Search for the cell housing the specified text and yield its (X, Y) center coordinate. 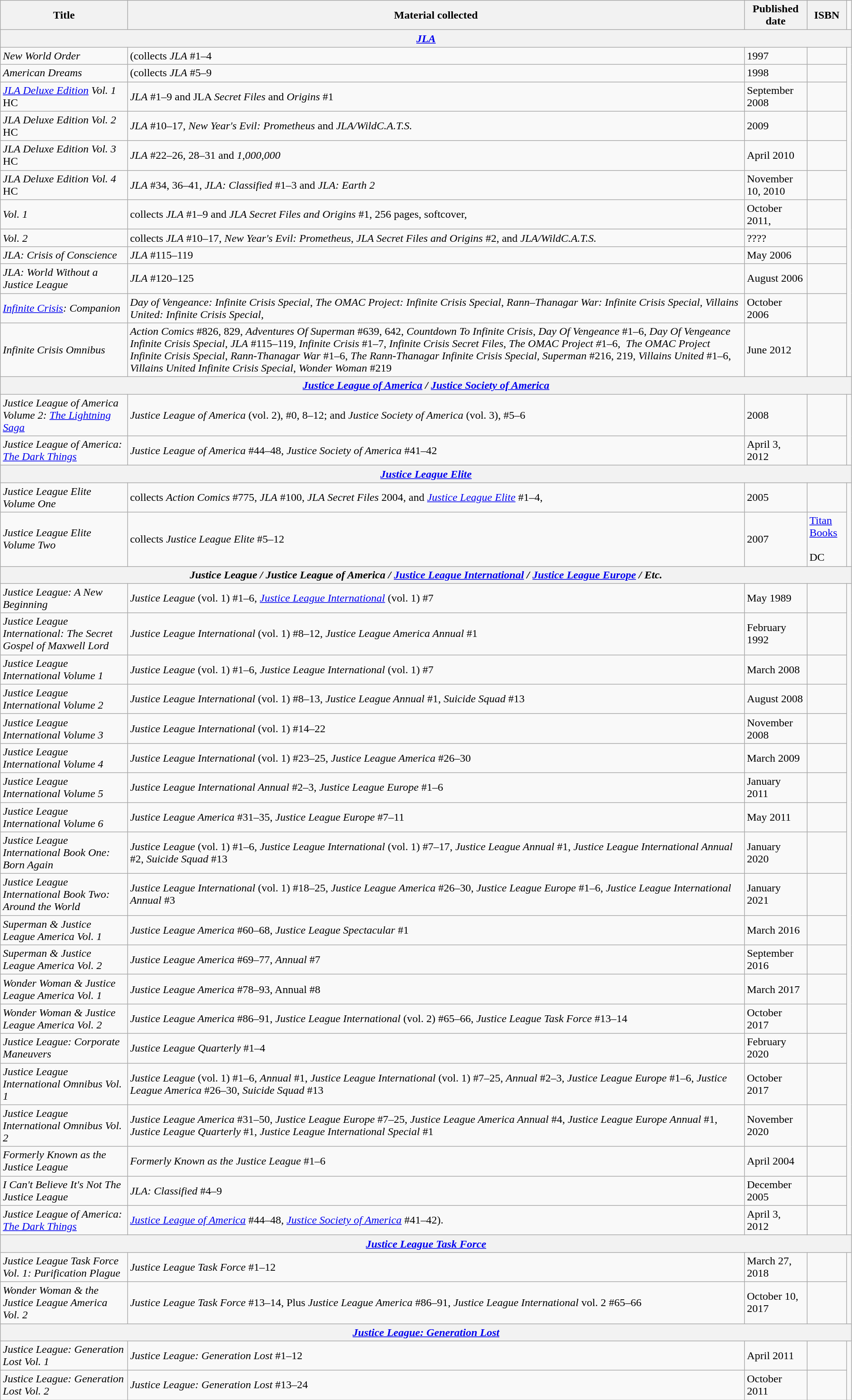
Justice League: Generation Lost Vol. 2 (64, 1385)
March 2016 (776, 930)
Justice League International Omnibus Vol. 1 (64, 1084)
(collects JLA #1–4 (436, 56)
October 2011 (776, 1385)
Infinite Crisis: Companion (64, 308)
JLA: Classified #4–9 (436, 1190)
2007 (776, 539)
Justice League Task Force #1–12 (436, 1267)
Justice League International Volume 3 (64, 729)
Justice League International Volume 6 (64, 817)
May 1989 (776, 598)
Justice League America #31–35, Justice League Europe #7–11 (436, 817)
JLA #120–125 (436, 279)
Justice League International (vol. 1) #8–13, Justice League Annual #1, Suicide Squad #13 (436, 699)
Justice League International (vol. 1) #18–25, Justice League America #26–30, Justice League Europe #1–6, Justice League International Annual #3 (436, 895)
August 2008 (776, 699)
Justice League of America #44–48, Justice Society of America #41–42 (436, 451)
2009 (776, 126)
November 2008 (776, 729)
Material collected (436, 15)
February 2020 (776, 1048)
collects JLA #1–9 and JLA Secret Files and Origins #1, 256 pages, softcover, (436, 214)
1998 (776, 73)
JLA #1–9 and JLA Secret Files and Origins #1 (436, 96)
Wonder Woman & Justice League America Vol. 1 (64, 989)
Justice League Elite (426, 474)
Justice League of America / Justice Society of America (426, 386)
American Dreams (64, 73)
JLA #115–119 (436, 255)
Justice League Elite Volume Two (64, 539)
Justice League International Volume 1 (64, 670)
April 2004 (776, 1161)
Wonder Woman & the Justice League America Vol. 2 (64, 1302)
JLA Deluxe Edition Vol. 2 HC (64, 126)
Justice League America #69–77, Annual #7 (436, 960)
Justice League / Justice League of America / Justice League International / Justice League Europe / Etc. (426, 575)
Formerly Known as the Justice League #1–6 (436, 1161)
May 2011 (776, 817)
March 2008 (776, 670)
Justice League: Generation Lost #13–24 (436, 1385)
Justice League Quarterly #1–4 (436, 1048)
November 10, 2010 (776, 185)
April 2011 (776, 1356)
November 2020 (776, 1126)
September 2008 (776, 96)
September 2016 (776, 960)
Superman & Justice League America Vol. 2 (64, 960)
Justice League: Corporate Maneuvers (64, 1048)
(collects JLA #5–9 (436, 73)
Justice League Task Force (426, 1243)
Justice League International Volume 2 (64, 699)
Justice League: A New Beginning (64, 598)
Justice League Task Force Vol. 1: Purification Plague (64, 1267)
January 2020 (776, 853)
Justice League International Omnibus Vol. 2 (64, 1126)
May 2006 (776, 255)
New World Order (64, 56)
January 2011 (776, 788)
collects Action Comics #775, JLA #100, JLA Secret Files 2004, and Justice League Elite #1–4, (436, 497)
Justice League International Volume 4 (64, 758)
Justice League America #86–91, Justice League International (vol. 2) #65–66, Justice League Task Force #13–14 (436, 1019)
October 2011, (776, 214)
JLA (426, 39)
Justice League: Generation Lost (426, 1332)
Justice League International (vol. 1) #23–25, Justice League America #26–30 (436, 758)
Justice League of America Volume 2: The Lightning Saga (64, 415)
JLA #22–26, 28–31 and 1,000,000 (436, 155)
October 2006 (776, 308)
collects JLA #10–17, New Year's Evil: Prometheus, JLA Secret Files and Origins #2, and JLA/WildC.A.T.S. (436, 238)
Wonder Woman & Justice League America Vol. 2 (64, 1019)
February 1992 (776, 634)
JLA Deluxe Edition Vol. 3 HC (64, 155)
Justice League International Annual #2–3, Justice League Europe #1–6 (436, 788)
June 2012 (776, 350)
collects Justice League Elite #5–12 (436, 539)
JLA Deluxe Edition Vol. 1 HC (64, 96)
JLA: Crisis of Conscience (64, 255)
Justice League Task Force #13–14, Plus Justice League America #86–91, Justice League International vol. 2 #65–66 (436, 1302)
Justice League: Generation Lost #1–12 (436, 1356)
Formerly Known as the Justice League (64, 1161)
Justice League International Volume 5 (64, 788)
I Can't Believe It's Not The Justice League (64, 1190)
Justice League International: The Secret Gospel of Maxwell Lord (64, 634)
Justice League of America #44–48, Justice Society of America #41–42). (436, 1220)
August 2006 (776, 279)
March 2009 (776, 758)
April 2010 (776, 155)
December 2005 (776, 1190)
1997 (776, 56)
JLA: World Without a Justice League (64, 279)
March 2017 (776, 989)
Titan Books DC (827, 539)
Published date (776, 15)
Justice League International (vol. 1) #14–22 (436, 729)
JLA Deluxe Edition Vol. 4 HC (64, 185)
2005 (776, 497)
JLA #34, 36–41, JLA: Classified #1–3 and JLA: Earth 2 (436, 185)
Justice League of America (vol. 2), #0, 8–12; and Justice Society of America (vol. 3), #5–6 (436, 415)
ISBN (827, 15)
2008 (776, 415)
???? (776, 238)
JLA #10–17, New Year's Evil: Prometheus and JLA/WildC.A.T.S. (436, 126)
Justice League International Book Two: Around the World (64, 895)
Infinite Crisis Omnibus (64, 350)
Vol. 2 (64, 238)
Superman & Justice League America Vol. 1 (64, 930)
Justice League International Book One: Born Again (64, 853)
January 2021 (776, 895)
Justice League International (vol. 1) #8–12, Justice League America Annual #1 (436, 634)
Title (64, 15)
March 27, 2018 (776, 1267)
Justice League: Generation Lost Vol. 1 (64, 1356)
Justice League Elite Volume One (64, 497)
Justice League America #60–68, Justice League Spectacular #1 (436, 930)
Vol. 1 (64, 214)
Justice League America #78–93, Annual #8 (436, 989)
October 10, 2017 (776, 1302)
